Find where the given text appears and provide that cell's center as (X, Y) coordinate. 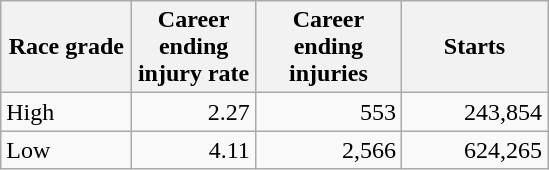
Race grade (66, 47)
553 (328, 112)
Career ending injury rate (194, 47)
High (66, 112)
Career ending injuries (328, 47)
4.11 (194, 150)
2,566 (328, 150)
Starts (474, 47)
2.27 (194, 112)
Low (66, 150)
624,265 (474, 150)
243,854 (474, 112)
